Pinpoint the cell where the given text exists, returning its (x, y) midpoint coordinate. 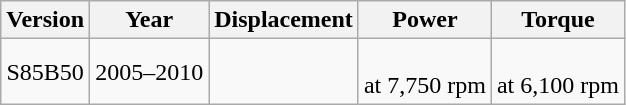
at 7,750 rpm (424, 72)
Power (424, 20)
at 6,100 rpm (558, 72)
2005–2010 (150, 72)
Displacement (284, 20)
Version (46, 20)
S85B50 (46, 72)
Torque (558, 20)
Year (150, 20)
